Output the (x, y) coordinate of the center of the cell containing the given text.  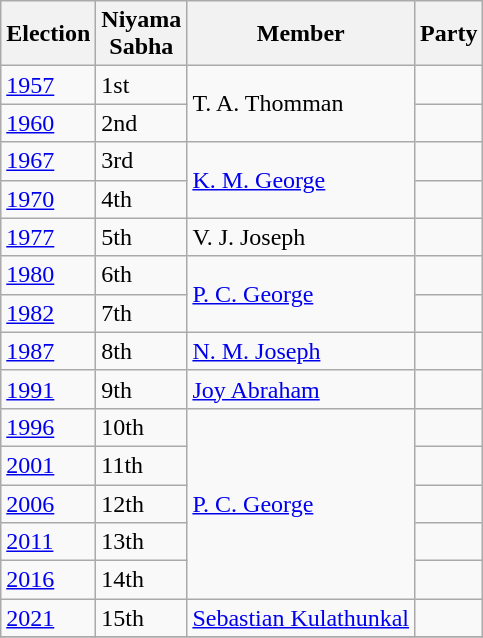
K. M. George (301, 180)
2011 (48, 542)
1996 (48, 427)
1991 (48, 389)
T. A. Thomman (301, 104)
1982 (48, 313)
V. J. Joseph (301, 237)
2001 (48, 465)
11th (142, 465)
1967 (48, 161)
1977 (48, 237)
12th (142, 503)
6th (142, 275)
2nd (142, 123)
Joy Abraham (301, 389)
4th (142, 199)
1980 (48, 275)
1957 (48, 85)
Election (48, 34)
9th (142, 389)
1960 (48, 123)
2016 (48, 580)
NiyamaSabha (142, 34)
1970 (48, 199)
7th (142, 313)
5th (142, 237)
Party (449, 34)
1st (142, 85)
Sebastian Kulathunkal (301, 618)
2021 (48, 618)
14th (142, 580)
1987 (48, 351)
13th (142, 542)
3rd (142, 161)
15th (142, 618)
2006 (48, 503)
Member (301, 34)
10th (142, 427)
8th (142, 351)
N. M. Joseph (301, 351)
